For the text-containing cell, return its midpoint in (X, Y) coordinate format. 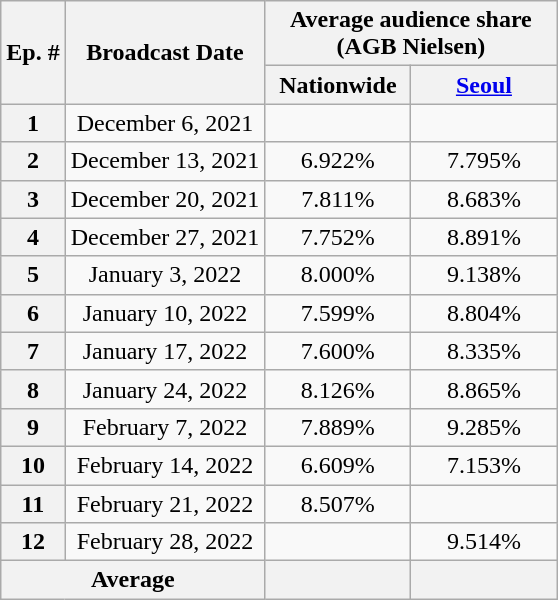
8.891% (484, 237)
January 10, 2022 (165, 313)
2 (33, 161)
7.153% (484, 465)
December 20, 2021 (165, 199)
4 (33, 237)
12 (33, 542)
January 17, 2022 (165, 351)
December 27, 2021 (165, 237)
Ep. # (33, 52)
February 14, 2022 (165, 465)
Seoul (484, 85)
December 13, 2021 (165, 161)
8.804% (484, 313)
9 (33, 427)
7 (33, 351)
Average (133, 580)
8.507% (338, 503)
Nationwide (338, 85)
7.795% (484, 161)
8.335% (484, 351)
8.865% (484, 389)
February 21, 2022 (165, 503)
8.683% (484, 199)
6.922% (338, 161)
7.599% (338, 313)
8.000% (338, 275)
December 6, 2021 (165, 123)
January 3, 2022 (165, 275)
January 24, 2022 (165, 389)
11 (33, 503)
6 (33, 313)
Average audience share(AGB Nielsen) (411, 34)
February 28, 2022 (165, 542)
7.600% (338, 351)
9.514% (484, 542)
9.285% (484, 427)
8.126% (338, 389)
7.811% (338, 199)
3 (33, 199)
10 (33, 465)
6.609% (338, 465)
February 7, 2022 (165, 427)
7.752% (338, 237)
5 (33, 275)
1 (33, 123)
8 (33, 389)
9.138% (484, 275)
Broadcast Date (165, 52)
7.889% (338, 427)
